Extract the (x, y) coordinate from the center of the cell holding the provided text.  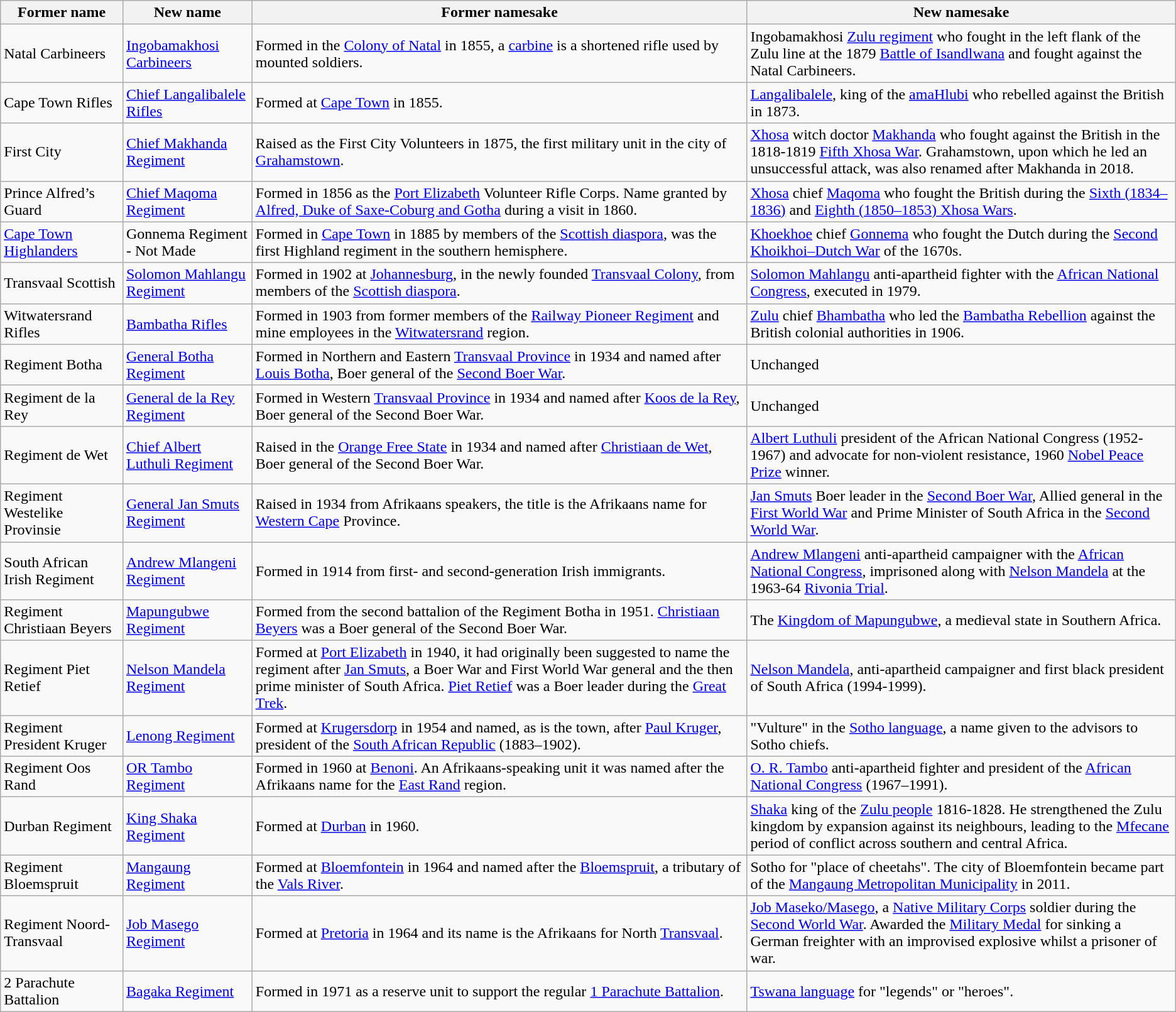
Regiment Bloemspruit (62, 876)
Formed in Cape Town in 1885 by members of the Scottish diaspora, was the first Highland regiment in the southern hemisphere. (499, 242)
Job Masego Regiment (187, 933)
Formed at Cape Town in 1855. (499, 103)
Cape Town Rifles (62, 103)
Raised in the Orange Free State in 1934 and named after Christiaan de Wet, Boer general of the Second Boer War. (499, 455)
Mapungubwe Regiment (187, 621)
Formed at Pretoria in 1964 and its name is the Afrikaans for North Transvaal. (499, 933)
Durban Regiment (62, 826)
Raised in 1934 from Afrikaans speakers, the title is the Afrikaans name for Western Cape Province. (499, 513)
Formed in 1902 at Johannesburg, in the newly founded Transvaal Colony, from members of the Scottish diaspora. (499, 283)
New namesake (961, 13)
Khoekhoe chief Gonnema who fought the Dutch during the Second Khoikhoi–Dutch War of the 1670s. (961, 242)
General Botha Regiment (187, 364)
Formed from the second battalion of the Regiment Botha in 1951. Christiaan Beyers was a Boer general of the Second Boer War. (499, 621)
Tswana language for "legends" or "heroes". (961, 991)
Chief Makhanda Regiment (187, 152)
Formed in the Colony of Natal in 1855, a carbine is a shortened rifle used by mounted soldiers. (499, 53)
Formed at Durban in 1960. (499, 826)
Formed in 1856 as the Port Elizabeth Volunteer Rifle Corps. Name granted by Alfred, Duke of Saxe-Coburg and Gotha during a visit in 1860. (499, 201)
Formed in 1914 from first- and second-generation Irish immigrants. (499, 570)
Regiment President Kruger (62, 736)
Solomon Mahlangu Regiment (187, 283)
Ingobamakhosi Zulu regiment who fought in the left flank of the Zulu line at the 1879 Battle of Isandlwana and fought against the Natal Carbineers. (961, 53)
Gonnema Regiment - Not Made (187, 242)
Formed in 1971 as a reserve unit to support the regular 1 Parachute Battalion. (499, 991)
King Shaka Regiment (187, 826)
Bagaka Regiment (187, 991)
The Kingdom of Mapungubwe, a medieval state in Southern Africa. (961, 621)
Formed in Western Transvaal Province in 1934 and named after Koos de la Rey, Boer general of the Second Boer War. (499, 406)
Chief Langalibalele Rifles (187, 103)
Formed at Bloemfontein in 1964 and named after the Bloemspruit, a tributary of the Vals River. (499, 876)
Chief Albert Luthuli Regiment (187, 455)
Witwatersrand Rifles (62, 324)
Andrew Mlangeni Regiment (187, 570)
Natal Carbineers (62, 53)
Andrew Mlangeni anti-apartheid campaigner with the African National Congress, imprisoned along with Nelson Mandela at the 1963-64 Rivonia Trial. (961, 570)
South African Irish Regiment (62, 570)
General Jan Smuts Regiment (187, 513)
Regiment Noord-Transvaal (62, 933)
Sotho for "place of cheetahs". The city of Bloemfontein became part of the Mangaung Metropolitan Municipality in 2011. (961, 876)
Bambatha Rifles (187, 324)
2 Parachute Battalion (62, 991)
Regiment de la Rey (62, 406)
First City (62, 152)
Nelson Mandela Regiment (187, 678)
"Vulture" in the Sotho language, a name given to the advisors to Sotho chiefs. (961, 736)
Chief Maqoma Regiment (187, 201)
Raised as the First City Volunteers in 1875, the first military unit in the city of Grahamstown. (499, 152)
New name (187, 13)
Regiment Piet Retief (62, 678)
Ingobamakhosi Carbineers (187, 53)
Formed in 1903 from former members of the Railway Pioneer Regiment and mine employees in the Witwatersrand region. (499, 324)
Regiment Westelike Provinsie (62, 513)
Cape Town Highlanders (62, 242)
O. R. Tambo anti-apartheid fighter and president of the African National Congress (1967–1991). (961, 776)
Transvaal Scottish (62, 283)
Jan Smuts Boer leader in the Second Boer War, Allied general in the First World War and Prime Minister of South Africa in the Second World War. (961, 513)
Formed in 1960 at Benoni. An Afrikaans-speaking unit it was named after the Afrikaans name for the East Rand region. (499, 776)
Langalibalele, king of the amaHlubi who rebelled against the British in 1873. (961, 103)
Prince Alfred’s Guard (62, 201)
General de la Rey Regiment (187, 406)
Albert Luthuli president of the African National Congress (1952-1967) and advocate for non-violent resistance, 1960 Nobel Peace Prize winner. (961, 455)
Nelson Mandela, anti-apartheid campaigner and first black president of South Africa (1994-1999). (961, 678)
Regiment Christiaan Beyers (62, 621)
Solomon Mahlangu anti-apartheid fighter with the African National Congress, executed in 1979. (961, 283)
Xhosa chief Maqoma who fought the British during the Sixth (1834–1836) and Eighth (1850–1853) Xhosa Wars. (961, 201)
Regiment de Wet (62, 455)
Lenong Regiment (187, 736)
Regiment Botha (62, 364)
Formed at Krugersdorp in 1954 and named, as is the town, after Paul Kruger, president of the South African Republic (1883–1902). (499, 736)
OR Tambo Regiment (187, 776)
Formed in Northern and Eastern Transvaal Province in 1934 and named after Louis Botha, Boer general of the Second Boer War. (499, 364)
Zulu chief Bhambatha who led the Bambatha Rebellion against the British colonial authorities in 1906. (961, 324)
Former namesake (499, 13)
Mangaung Regiment (187, 876)
Regiment Oos Rand (62, 776)
Former name (62, 13)
